Detect which cell encompasses the target text, then output its [x, y] center coordinate. 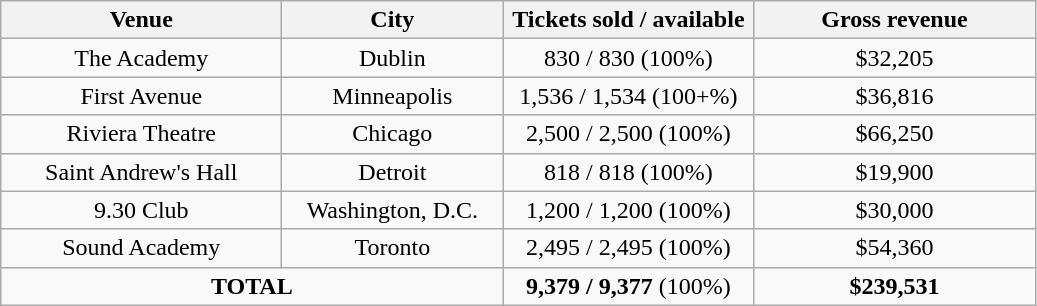
Washington, D.C. [392, 210]
Sound Academy [142, 248]
Detroit [392, 172]
$19,900 [894, 172]
City [392, 20]
Venue [142, 20]
First Avenue [142, 96]
TOTAL [252, 286]
Chicago [392, 134]
The Academy [142, 58]
Saint Andrew's Hall [142, 172]
9,379 / 9,377 (100%) [628, 286]
$32,205 [894, 58]
$30,000 [894, 210]
Tickets sold / available [628, 20]
830 / 830 (100%) [628, 58]
818 / 818 (100%) [628, 172]
2,500 / 2,500 (100%) [628, 134]
Toronto [392, 248]
9.30 Club [142, 210]
$54,360 [894, 248]
$239,531 [894, 286]
Dublin [392, 58]
2,495 / 2,495 (100%) [628, 248]
1,536 / 1,534 (100+%) [628, 96]
1,200 / 1,200 (100%) [628, 210]
$66,250 [894, 134]
Riviera Theatre [142, 134]
Minneapolis [392, 96]
$36,816 [894, 96]
Gross revenue [894, 20]
